From the cell containing the given text, extract its center point as (x, y) coordinate. 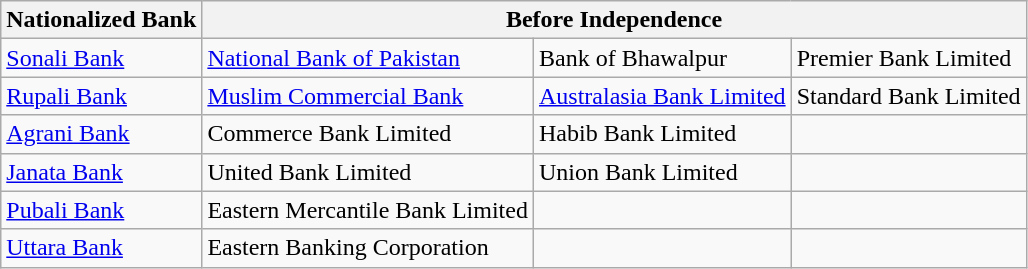
Uttara Bank (102, 248)
Eastern Mercantile Bank Limited (368, 210)
Union Bank Limited (662, 172)
Premier Bank Limited (908, 58)
Commerce Bank Limited (368, 134)
Janata Bank (102, 172)
Habib Bank Limited (662, 134)
Before Independence (614, 20)
United Bank Limited (368, 172)
Standard Bank Limited (908, 96)
Rupali Bank (102, 96)
Agrani Bank (102, 134)
Muslim Commercial Bank (368, 96)
Eastern Banking Corporation (368, 248)
National Bank of Pakistan (368, 58)
Bank of Bhawalpur (662, 58)
Pubali Bank (102, 210)
Sonali Bank (102, 58)
Nationalized Bank (102, 20)
Australasia Bank Limited (662, 96)
